Scan for the cell matching the given text and deliver its [x, y] coordinate at center. 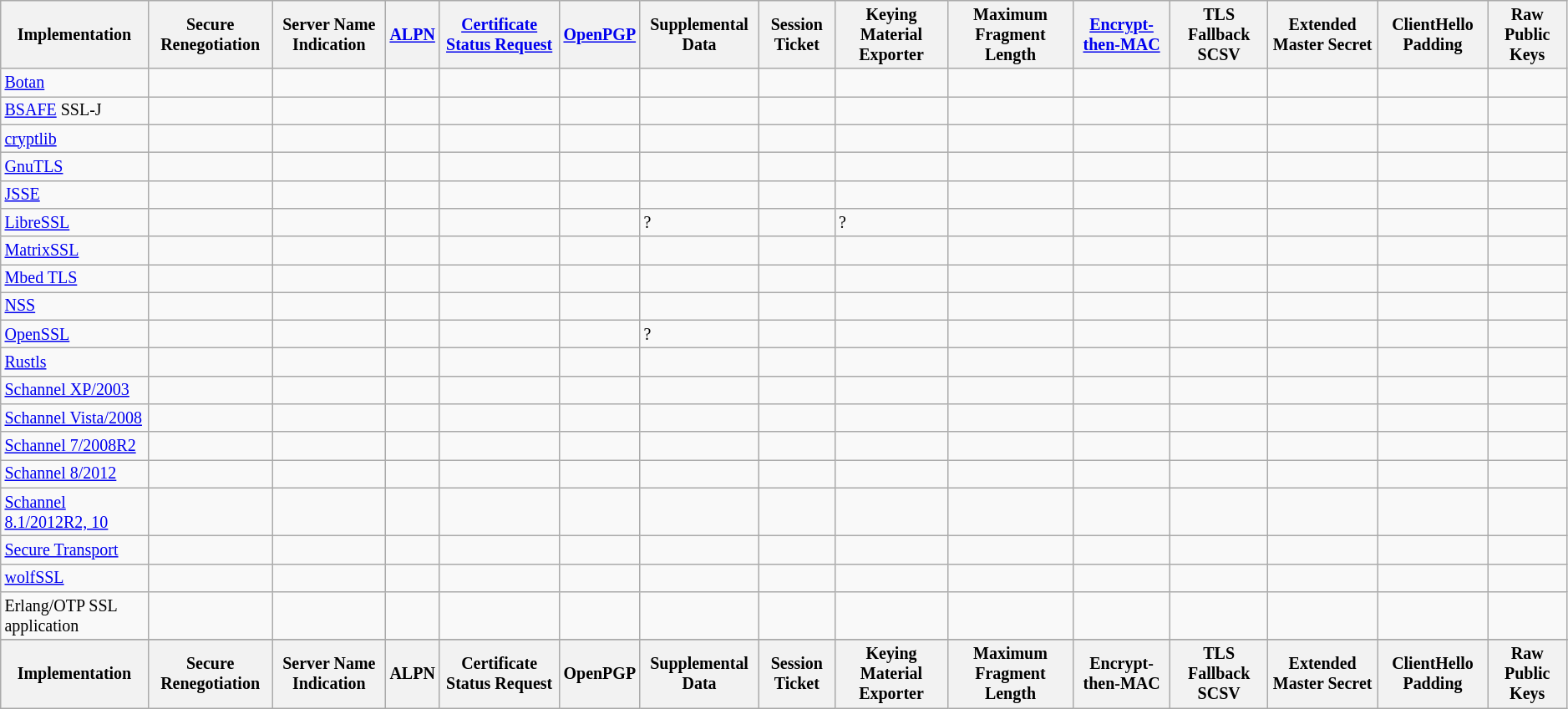
JSSE [74, 194]
LibreSSL [74, 222]
NSS [74, 306]
Schannel XP/2003 [74, 391]
wolfSSL [74, 578]
cryptlib [74, 139]
Botan [74, 84]
Rustls [74, 362]
Schannel 7/2008R2 [74, 446]
BSAFE SSL-J [74, 110]
Schannel Vista/2008 [74, 418]
Schannel 8.1/2012R2, 10 [74, 513]
Erlang/OTP SSL application [74, 616]
Mbed TLS [74, 279]
GnuTLS [74, 167]
MatrixSSL [74, 251]
OpenSSL [74, 334]
Secure Transport [74, 549]
Schannel 8/2012 [74, 474]
